Return (x, y) of the center of cell containing provided text 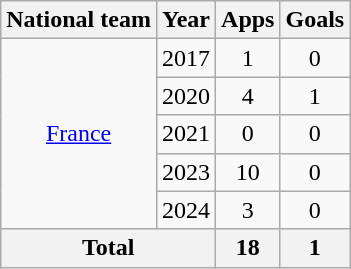
2017 (186, 58)
10 (248, 172)
Total (108, 248)
Goals (315, 20)
2021 (186, 134)
3 (248, 210)
4 (248, 96)
18 (248, 248)
Apps (248, 20)
France (79, 134)
2023 (186, 172)
2024 (186, 210)
Year (186, 20)
2020 (186, 96)
National team (79, 20)
